From the cell containing the given text, extract its center point as [X, Y] coordinate. 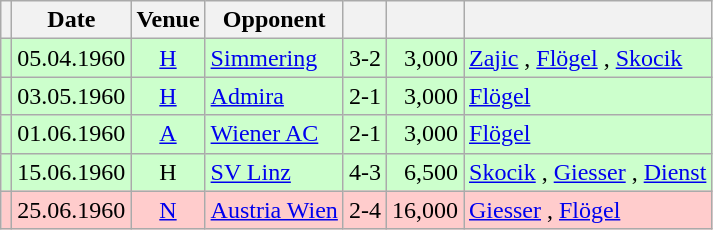
Giesser , Flögel [588, 210]
Simmering [274, 58]
Admira [274, 96]
Date [72, 20]
05.04.1960 [72, 58]
3-2 [364, 58]
Skocik , Giesser , Dienst [588, 172]
Venue [168, 20]
16,000 [424, 210]
2-4 [364, 210]
4-3 [364, 172]
Opponent [274, 20]
SV Linz [274, 172]
15.06.1960 [72, 172]
A [168, 134]
6,500 [424, 172]
Wiener AC [274, 134]
25.06.1960 [72, 210]
03.05.1960 [72, 96]
N [168, 210]
01.06.1960 [72, 134]
Zajic , Flögel , Skocik [588, 58]
Austria Wien [274, 210]
